Return the (x, y) coordinate for the center point of the cell that contains the specified text.  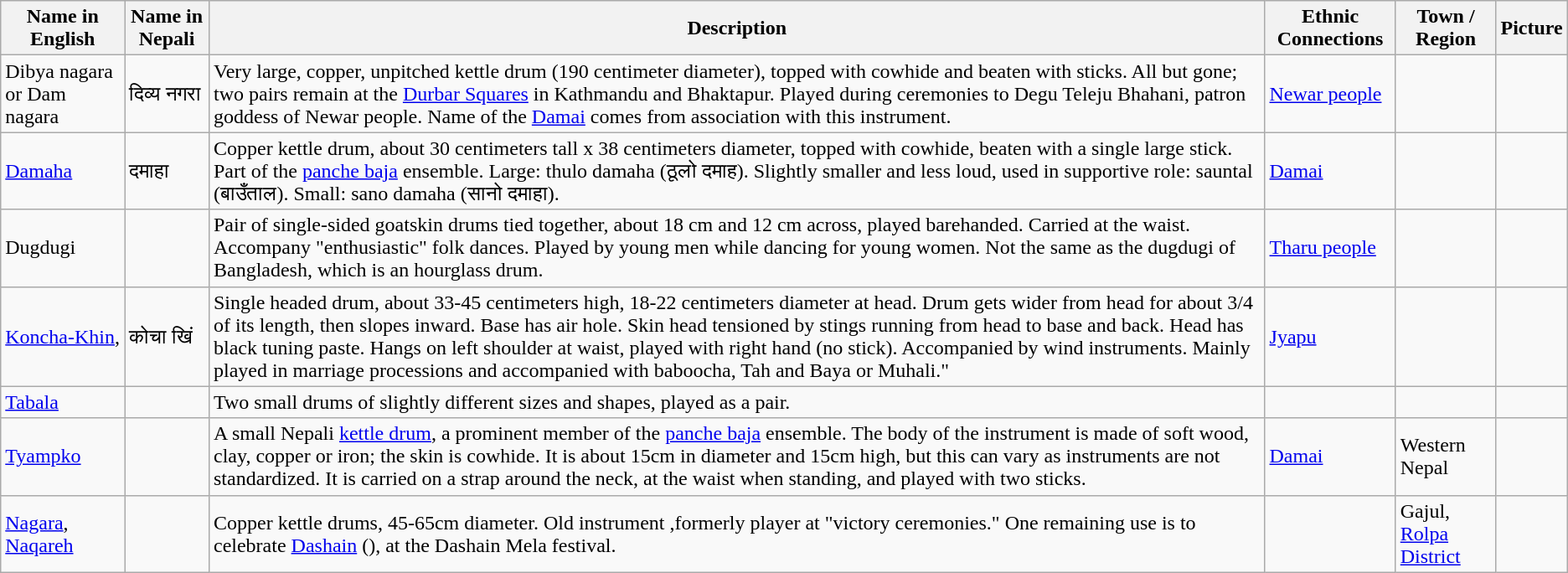
Western Nepal (1446, 457)
Dugdugi (63, 248)
दमाहा (168, 171)
Koncha-Khin, (63, 337)
Picture (1531, 28)
Two small drums of slightly different sizes and shapes, played as a pair. (737, 402)
Name in Nepali (168, 28)
Tyampko (63, 457)
Gajul, Rolpa District (1446, 534)
दिव्य नगरा (168, 94)
Name in English (63, 28)
Jyapu (1330, 337)
Town / Region (1446, 28)
Description (737, 28)
Tabala (63, 402)
Ethnic Connections (1330, 28)
Tharu people (1330, 248)
कोचा खिं (168, 337)
Nagara, Naqareh (63, 534)
Dibya nagara or Dam nagara (63, 94)
Newar people (1330, 94)
Damaha (63, 171)
